Return the (x, y) coordinate for the center point of the cell that contains the specified text.  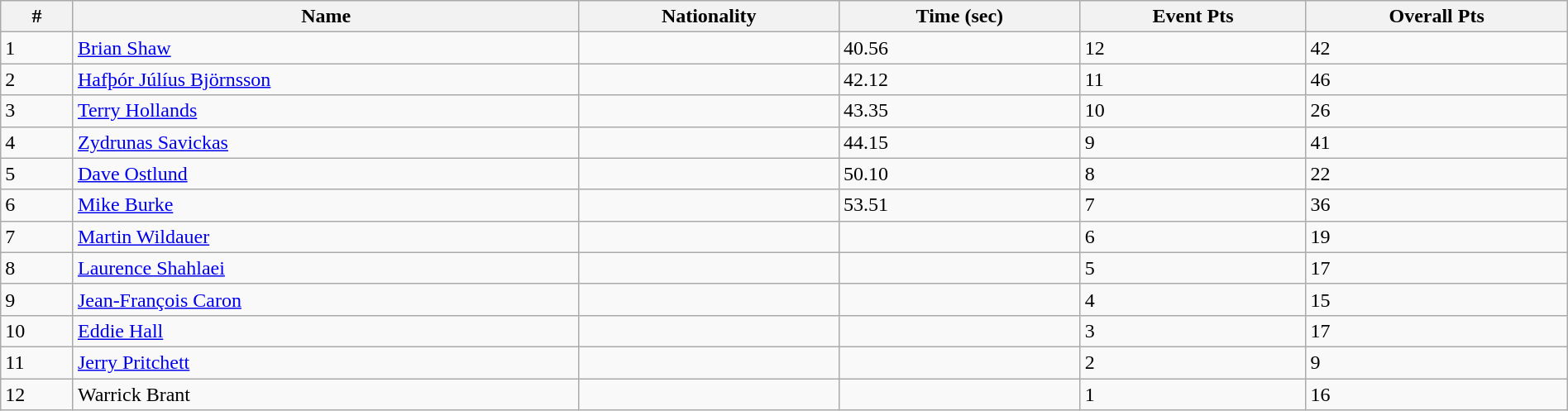
53.51 (960, 205)
Mike Burke (326, 205)
36 (1437, 205)
# (37, 17)
Overall Pts (1437, 17)
42 (1437, 48)
46 (1437, 79)
Zydrunas Savickas (326, 142)
Jean-François Caron (326, 299)
40.56 (960, 48)
Hafþór Júlíus Björnsson (326, 79)
22 (1437, 174)
44.15 (960, 142)
Terry Hollands (326, 111)
41 (1437, 142)
16 (1437, 394)
Nationality (710, 17)
Jerry Pritchett (326, 362)
50.10 (960, 174)
19 (1437, 237)
42.12 (960, 79)
Time (sec) (960, 17)
Brian Shaw (326, 48)
Martin Wildauer (326, 237)
43.35 (960, 111)
Laurence Shahlaei (326, 268)
15 (1437, 299)
Warrick Brant (326, 394)
Dave Ostlund (326, 174)
Eddie Hall (326, 331)
26 (1437, 111)
Name (326, 17)
Event Pts (1193, 17)
